Provide the (X, Y) coordinate of the cell's center where the given text is located.  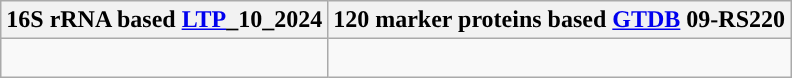
16S rRNA based LTP_10_2024 (164, 20)
120 marker proteins based GTDB 09-RS220 (560, 20)
